Return [X, Y] of the center of cell containing provided text 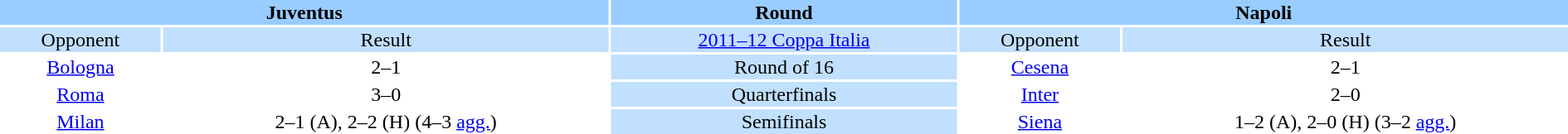
2–0 [1346, 94]
Roma [80, 94]
Siena [1040, 122]
Round [783, 12]
Napoli [1264, 12]
Inter [1040, 94]
Milan [80, 122]
2–1 (A), 2–2 (H) (4–3 agg.) [387, 122]
2011–12 Coppa Italia [783, 40]
Quarterfinals [783, 94]
Cesena [1040, 67]
Juventus [304, 12]
Round of 16 [783, 67]
1–2 (A), 2–0 (H) (3–2 agg.) [1346, 122]
3–0 [387, 94]
Semifinals [783, 122]
Bologna [80, 67]
